Locate the cell with the specified text and output its [X, Y] center coordinate. 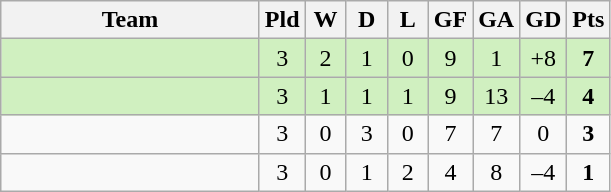
Team [130, 20]
Pts [588, 20]
GF [450, 20]
D [366, 20]
13 [496, 96]
+8 [544, 58]
L [408, 20]
Pld [282, 20]
W [326, 20]
GD [544, 20]
8 [496, 172]
GA [496, 20]
